Capture the cell that displays the provided text and extract its (x, y) central coordinate. 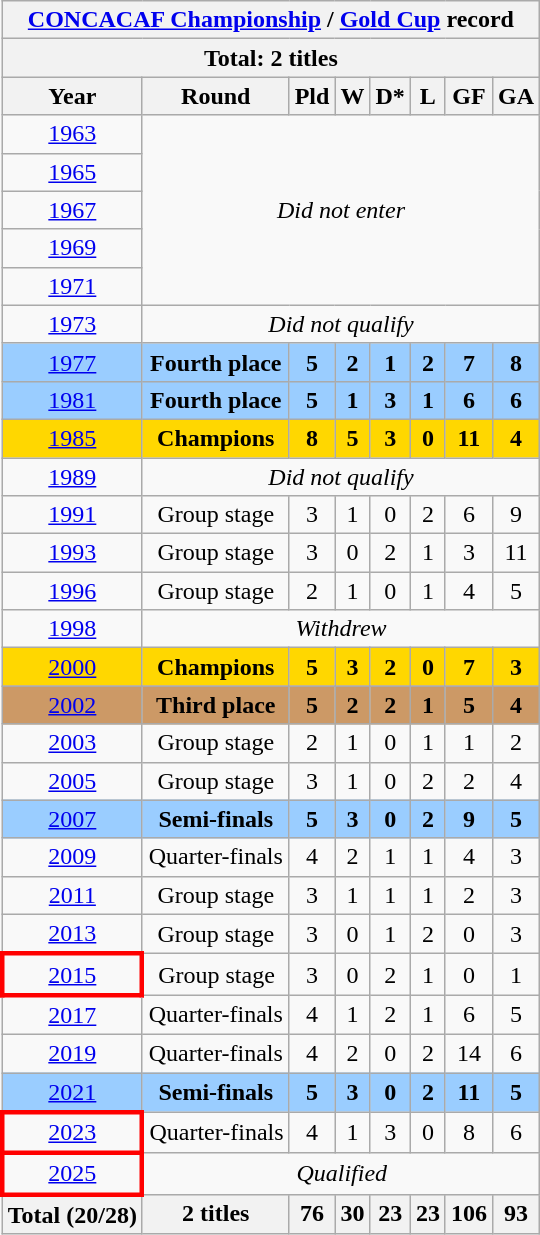
D* (390, 96)
30 (352, 1214)
2007 (72, 819)
2000 (72, 667)
Qualified (340, 1174)
1985 (72, 438)
2017 (72, 1015)
106 (468, 1214)
1963 (72, 134)
2003 (72, 743)
Round (216, 96)
1989 (72, 477)
1998 (72, 629)
W (352, 96)
1991 (72, 515)
1993 (72, 553)
76 (312, 1214)
1965 (72, 172)
1977 (72, 362)
GA (516, 96)
2005 (72, 781)
2023 (72, 1132)
2002 (72, 705)
Total: 2 titles (270, 58)
2 titles (216, 1214)
1967 (72, 210)
2009 (72, 857)
2013 (72, 934)
Did not enter (340, 210)
Third place (216, 705)
2025 (72, 1174)
1971 (72, 286)
2021 (72, 1092)
1981 (72, 400)
2011 (72, 895)
Total (20/28) (72, 1214)
Year (72, 96)
1973 (72, 324)
Withdrew (340, 629)
Pld (312, 96)
93 (516, 1214)
GF (468, 96)
1996 (72, 591)
2015 (72, 974)
14 (468, 1053)
CONCACAF Championship / Gold Cup record (270, 20)
1969 (72, 248)
L (428, 96)
2019 (72, 1053)
